From the cell containing the given text, extract its center point as (X, Y) coordinate. 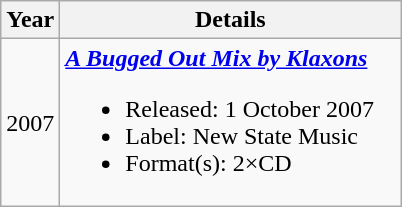
Details (230, 20)
Year (30, 20)
A Bugged Out Mix by KlaxonsReleased: 1 October 2007Label: New State MusicFormat(s): 2×CD (230, 122)
2007 (30, 122)
